Search for the cell housing the specified text and yield its [x, y] center coordinate. 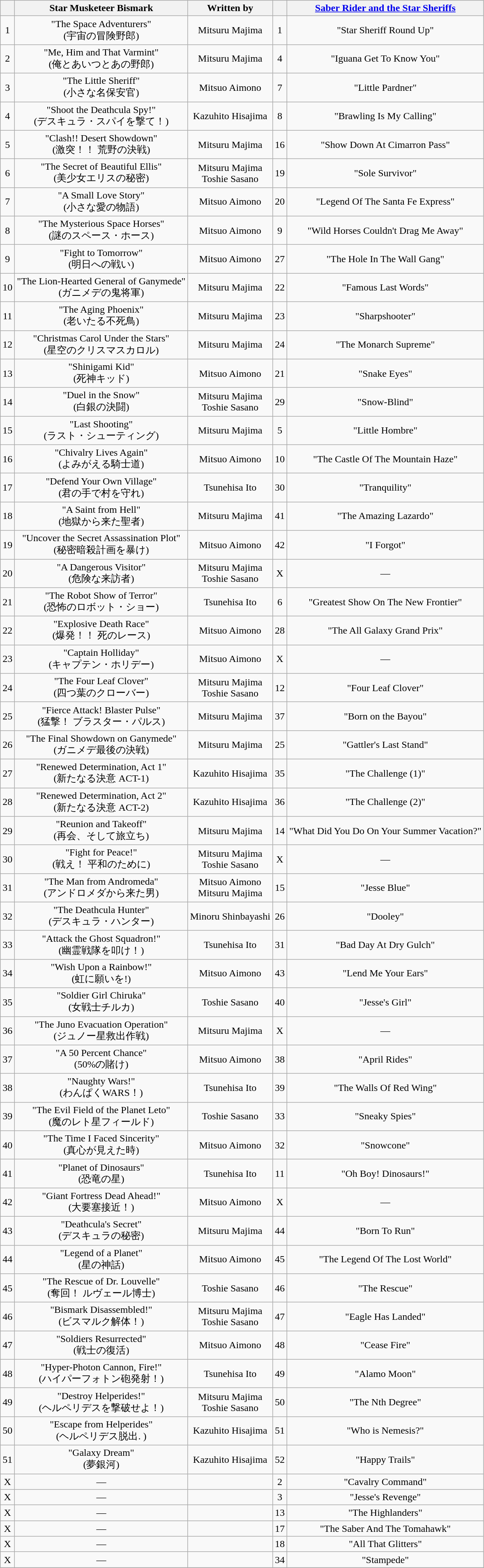
"Who is Nemesis?" [385, 1431]
"Escape from Helperides"(ヘルペリデス脱出. ) [101, 1431]
"Clash!! Desert Showdown"(激突！！ 荒野の決戦) [101, 145]
"The Lion-Hearted General of Ganymede"(ガニメデの鬼将軍) [101, 288]
"Fight for Peace!"(戦え！ 平和のために) [101, 859]
"Deathcula's Secret"(デスキュラの秘密) [101, 1231]
"A 50 Percent Chance"(50%の賭け) [101, 1059]
"Iguana Get To Know You" [385, 59]
"The Saber And The Tomahawk" [385, 1529]
Saber Rider and the Star Sheriffs [385, 8]
"Born on the Bayou" [385, 716]
Star Musketeer Bismark [101, 8]
"Sharpshooter" [385, 316]
"Legend Of The Santa Fe Express" [385, 202]
"A Dangerous Visitor"(危険な来訪者) [101, 573]
"A Saint from Hell"(地獄から来た聖者) [101, 516]
"The Four Leaf Clover"(四つ葉のクローバー) [101, 688]
"Hyper-Photon Cannon, Fire!"(ハイパーフォトン砲発射！) [101, 1374]
"Last Shooting"(ラスト・シューティング) [101, 431]
"All That Glitters" [385, 1544]
"The Aging Phoenix"(老いたる不死鳥) [101, 316]
"Me, Him and That Varmint"(俺とあいつとあの野郎) [101, 59]
"Show Down At Cimarron Pass" [385, 145]
"Naughty Wars!"(わんぱくWARS！) [101, 1088]
"Fierce Attack! Blaster Pulse"(猛撃！ ブラスター・パルス) [101, 716]
"The Monarch Supreme" [385, 345]
Mitsuo AimonoMitsuru Majima [230, 888]
"Uncover the Secret Assassination Plot"(秘密暗殺計画を暴け) [101, 545]
"The Nth Degree" [385, 1402]
"Wish Upon a Rainbow!"(虹に願いを!) [101, 973]
"Defend Your Own Village"(君の手で村を守れ) [101, 488]
"Little Pardner" [385, 88]
"Cavalry Command" [385, 1481]
"Christmas Carol Under the Stars"(星空のクリスマスカロル) [101, 345]
"Tranquility" [385, 488]
"Jesse's Girl" [385, 1002]
"Oh Boy! Dinosaurs!" [385, 1174]
"Renewed Determination, Act 2"(新たなる決意 ACT-2) [101, 802]
"Cease Fire" [385, 1345]
"The Rescue" [385, 1288]
"Snake Eyes" [385, 374]
"The Rescue of Dr. Louvelle"(奪回！ ルヴェール博士) [101, 1288]
"The Walls Of Red Wing" [385, 1088]
"Stampede" [385, 1560]
"Greatest Show On The New Frontier" [385, 602]
"Happy Trails" [385, 1460]
"Captain Holliday"(キャプテン・ホリデー) [101, 659]
"Planet of Dinosaurs"(恐竜の星) [101, 1174]
"Duel in the Snow"(白銀の決闘) [101, 402]
"The Hole In The Wall Gang" [385, 259]
"The Little Sheriff"(小さな名保安官) [101, 88]
"The Legend Of The Lost World" [385, 1259]
"The Highlanders" [385, 1513]
"Destroy Helperides!"(ヘルペリデスを撃破せよ！) [101, 1402]
"The Final Showdown on Ganymede"(ガニメデ最後の決戦) [101, 745]
"The All Galaxy Grand Prix" [385, 631]
"What Did You Do On Your Summer Vacation?" [385, 831]
"Giant Fortress Dead Ahead!"(大要塞接近！) [101, 1202]
"Legend of a Planet"(星の神話) [101, 1259]
"Sole Survivor" [385, 173]
"Soldier Girl Chiruka"(女戦士チルカ) [101, 1002]
"Galaxy Dream"(夢銀河) [101, 1460]
"A Small Love Story"(小さな愛の物語) [101, 202]
"The Deathcula Hunter"(デスキュラ・ハンター) [101, 916]
"Brawling Is My Calling" [385, 116]
"Explosive Death Race"(爆発！！ 死のレース) [101, 631]
"The Time I Faced Sincerity"(真心が見えた時) [101, 1145]
"Reunion and Takeoff"(再会、そして旅立ち) [101, 831]
"Fight to Tomorrow"(明日への戦い) [101, 259]
"Lend Me Your Ears" [385, 973]
"The Challenge (1)" [385, 773]
"Jesse's Revenge" [385, 1497]
"The Man from Andromeda"(アンドロメダから来た男) [101, 888]
"Soldiers Resurrected"(戦士の復活) [101, 1345]
"The Evil Field of the Planet Leto"(魔のレト星フィールド) [101, 1116]
"The Castle Of The Mountain Haze" [385, 459]
"The Space Adventurers"(宇宙の冒険野郎) [101, 30]
"Jesse Blue" [385, 888]
"Renewed Determination, Act 1"(新たなる決意 ACT-1) [101, 773]
"Bismark Disassembled!"(ビスマルク解体！) [101, 1317]
"Little Hombre" [385, 431]
"Born To Run" [385, 1231]
"Attack the Ghost Squadron!"(幽霊戦隊を叩け！) [101, 945]
"Snow-Blind" [385, 402]
"Snowcone" [385, 1145]
"Shoot the Deathcula Spy!"(デスキュラ・スパイを撃て！) [101, 116]
"The Robot Show of Terror"(恐怖のロボット・ショー) [101, 602]
"Alamo Moon" [385, 1374]
"Star Sheriff Round Up" [385, 30]
"Eagle Has Landed" [385, 1317]
Minoru Shinbayashi [230, 916]
"Sneaky Spies" [385, 1116]
"Chivalry Lives Again"(よみがえる騎士道) [101, 459]
"Dooley" [385, 916]
"The Amazing Lazardo" [385, 516]
"The Secret of Beautiful Ellis"(美少女エリスの秘密) [101, 173]
"April Rides" [385, 1059]
"The Juno Evacuation Operation"(ジュノー星救出作戦) [101, 1031]
"The Challenge (2)" [385, 802]
"I Forgot" [385, 545]
52 [279, 1460]
"Famous Last Words" [385, 288]
Written by [230, 8]
"Bad Day At Dry Gulch" [385, 945]
"Four Leaf Clover" [385, 688]
"The Mysterious Space Horses"(謎のスペース・ホース) [101, 231]
"Shinigami Kid"(死神キッド) [101, 374]
"Gattler's Last Stand" [385, 745]
"Wild Horses Couldn't Drag Me Away" [385, 231]
